Capture the cell that displays the provided text and extract its (X, Y) central coordinate. 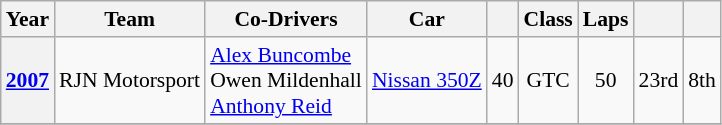
Team (130, 19)
50 (606, 80)
RJN Motorsport (130, 80)
Laps (606, 19)
Nissan 350Z (427, 80)
8th (702, 80)
Year (28, 19)
40 (503, 80)
Alex Buncombe Owen Mildenhall Anthony Reid (286, 80)
23rd (659, 80)
Co-Drivers (286, 19)
GTC (548, 80)
Class (548, 19)
Car (427, 19)
2007 (28, 80)
